Output the (X, Y) coordinate of the center of the cell containing the given text.  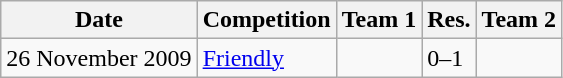
Date (99, 20)
26 November 2009 (99, 58)
Team 2 (519, 20)
Team 1 (379, 20)
0–1 (449, 58)
Competition (266, 20)
Friendly (266, 58)
Res. (449, 20)
